From the cell containing the given text, extract its center point as (X, Y) coordinate. 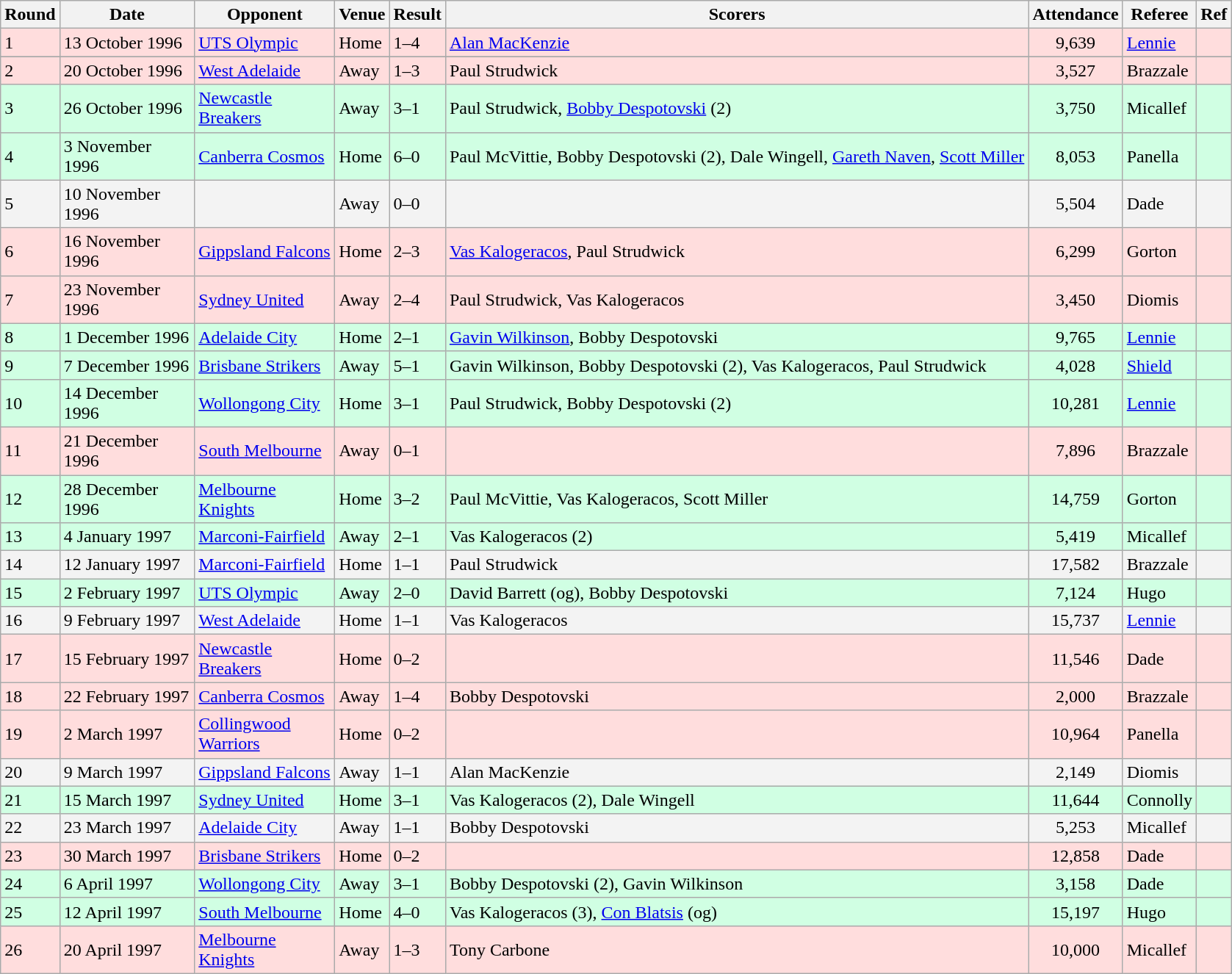
22 (30, 828)
David Barrett (og), Bobby Despotovski (736, 593)
10 (30, 403)
2–0 (417, 593)
8,053 (1076, 156)
13 October 1996 (127, 43)
25 (30, 912)
7 December 1996 (127, 365)
5,419 (1076, 537)
Date (127, 15)
3 (30, 109)
23 (30, 856)
6–0 (417, 156)
23 March 1997 (127, 828)
2 February 1997 (127, 593)
6 (30, 251)
17 (30, 658)
4,028 (1076, 365)
12 January 1997 (127, 565)
7,896 (1076, 451)
3,527 (1076, 71)
Paul Strudwick, Vas Kalogeracos (736, 300)
Paul McVittie, Bobby Despotovski (2), Dale Wingell, Gareth Naven, Scott Miller (736, 156)
7 (30, 300)
21 (30, 800)
22 February 1997 (127, 696)
Vas Kalogeracos (2), Dale Wingell (736, 800)
Collingwood Warriors (264, 735)
Attendance (1076, 15)
28 December 1996 (127, 498)
Venue (362, 15)
21 December 1996 (127, 451)
10,281 (1076, 403)
3,158 (1076, 884)
9 March 1997 (127, 772)
19 (30, 735)
7,124 (1076, 593)
20 April 1997 (127, 949)
Tony Carbone (736, 949)
Vas Kalogeracos, Paul Strudwick (736, 251)
15 (30, 593)
Shield (1159, 365)
16 November 1996 (127, 251)
1 December 1996 (127, 337)
20 (30, 772)
Vas Kalogeracos (2) (736, 537)
2–3 (417, 251)
12 April 1997 (127, 912)
Opponent (264, 15)
Paul McVittie, Vas Kalogeracos, Scott Miller (736, 498)
16 (30, 621)
2 (30, 71)
12 (30, 498)
15 February 1997 (127, 658)
15,737 (1076, 621)
10,964 (1076, 735)
6,299 (1076, 251)
Connolly (1159, 800)
18 (30, 696)
Vas Kalogeracos (736, 621)
2–4 (417, 300)
10 November 1996 (127, 204)
14,759 (1076, 498)
3–2 (417, 498)
5–1 (417, 365)
Referee (1159, 15)
0–0 (417, 204)
23 November 1996 (127, 300)
4 January 1997 (127, 537)
14 December 1996 (127, 403)
Gavin Wilkinson, Bobby Despotovski (2), Vas Kalogeracos, Paul Strudwick (736, 365)
1 (30, 43)
14 (30, 565)
Scorers (736, 15)
9 (30, 365)
8 (30, 337)
5,253 (1076, 828)
6 April 1997 (127, 884)
Gavin Wilkinson, Bobby Despotovski (736, 337)
5 (30, 204)
3 November 1996 (127, 156)
13 (30, 537)
9,639 (1076, 43)
24 (30, 884)
12,858 (1076, 856)
26 (30, 949)
2,000 (1076, 696)
9,765 (1076, 337)
15,197 (1076, 912)
Vas Kalogeracos (3), Con Blatsis (og) (736, 912)
30 March 1997 (127, 856)
4–0 (417, 912)
17,582 (1076, 565)
0–1 (417, 451)
26 October 1996 (127, 109)
9 February 1997 (127, 621)
15 March 1997 (127, 800)
Ref (1214, 15)
Bobby Despotovski (2), Gavin Wilkinson (736, 884)
3,450 (1076, 300)
5,504 (1076, 204)
11,644 (1076, 800)
3,750 (1076, 109)
2,149 (1076, 772)
4 (30, 156)
Round (30, 15)
10,000 (1076, 949)
Result (417, 15)
2 March 1997 (127, 735)
11,546 (1076, 658)
20 October 1996 (127, 71)
11 (30, 451)
